Search for the cell housing the specified text and yield its [x, y] center coordinate. 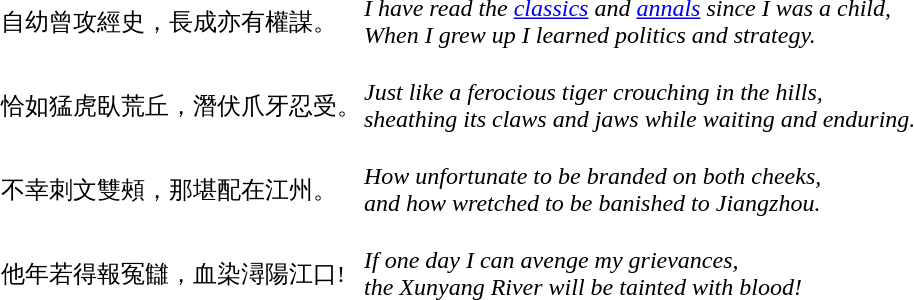
恰如猛虎臥荒丘，潛伏爪牙忍受。 [181, 92]
不幸刺文雙頰，那堪配在江州。 [181, 176]
